Pinpoint the cell where the given text exists, returning its (X, Y) midpoint coordinate. 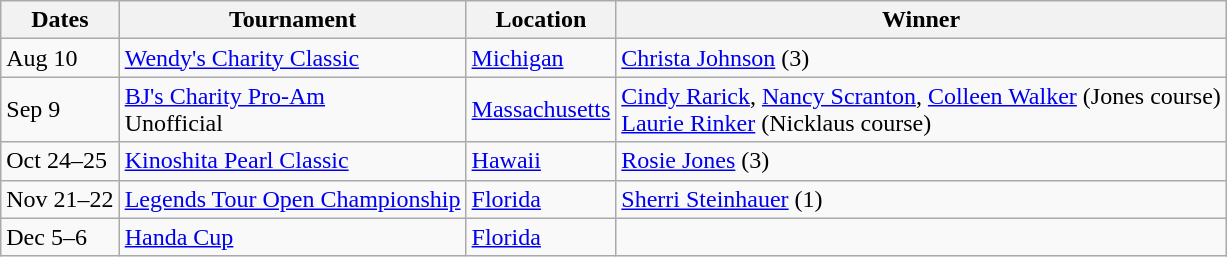
Handa Cup (292, 237)
Location (541, 20)
Dates (60, 20)
Michigan (541, 58)
Kinoshita Pearl Classic (292, 161)
Rosie Jones (3) (922, 161)
Nov 21–22 (60, 199)
Dec 5–6 (60, 237)
Hawaii (541, 161)
Legends Tour Open Championship (292, 199)
Cindy Rarick, Nancy Scranton, Colleen Walker (Jones course) Laurie Rinker (Nicklaus course) (922, 110)
Tournament (292, 20)
Sep 9 (60, 110)
Christa Johnson (3) (922, 58)
Oct 24–25 (60, 161)
Winner (922, 20)
Aug 10 (60, 58)
Sherri Steinhauer (1) (922, 199)
BJ's Charity Pro-AmUnofficial (292, 110)
Massachusetts (541, 110)
Wendy's Charity Classic (292, 58)
